Find where the given text appears and provide that cell's center as (X, Y) coordinate. 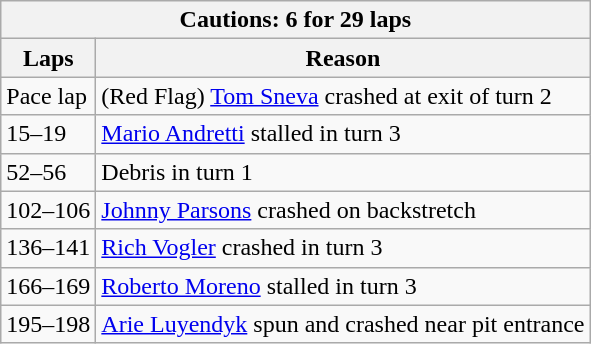
15–19 (48, 134)
Roberto Moreno stalled in turn 3 (343, 286)
Debris in turn 1 (343, 172)
Arie Luyendyk spun and crashed near pit entrance (343, 324)
Reason (343, 58)
52–56 (48, 172)
136–141 (48, 248)
Pace lap (48, 96)
(Red Flag) Tom Sneva crashed at exit of turn 2 (343, 96)
Rich Vogler crashed in turn 3 (343, 248)
195–198 (48, 324)
Cautions: 6 for 29 laps (296, 20)
Laps (48, 58)
166–169 (48, 286)
Johnny Parsons crashed on backstretch (343, 210)
102–106 (48, 210)
Mario Andretti stalled in turn 3 (343, 134)
